From the cell containing the given text, extract its center point as [x, y] coordinate. 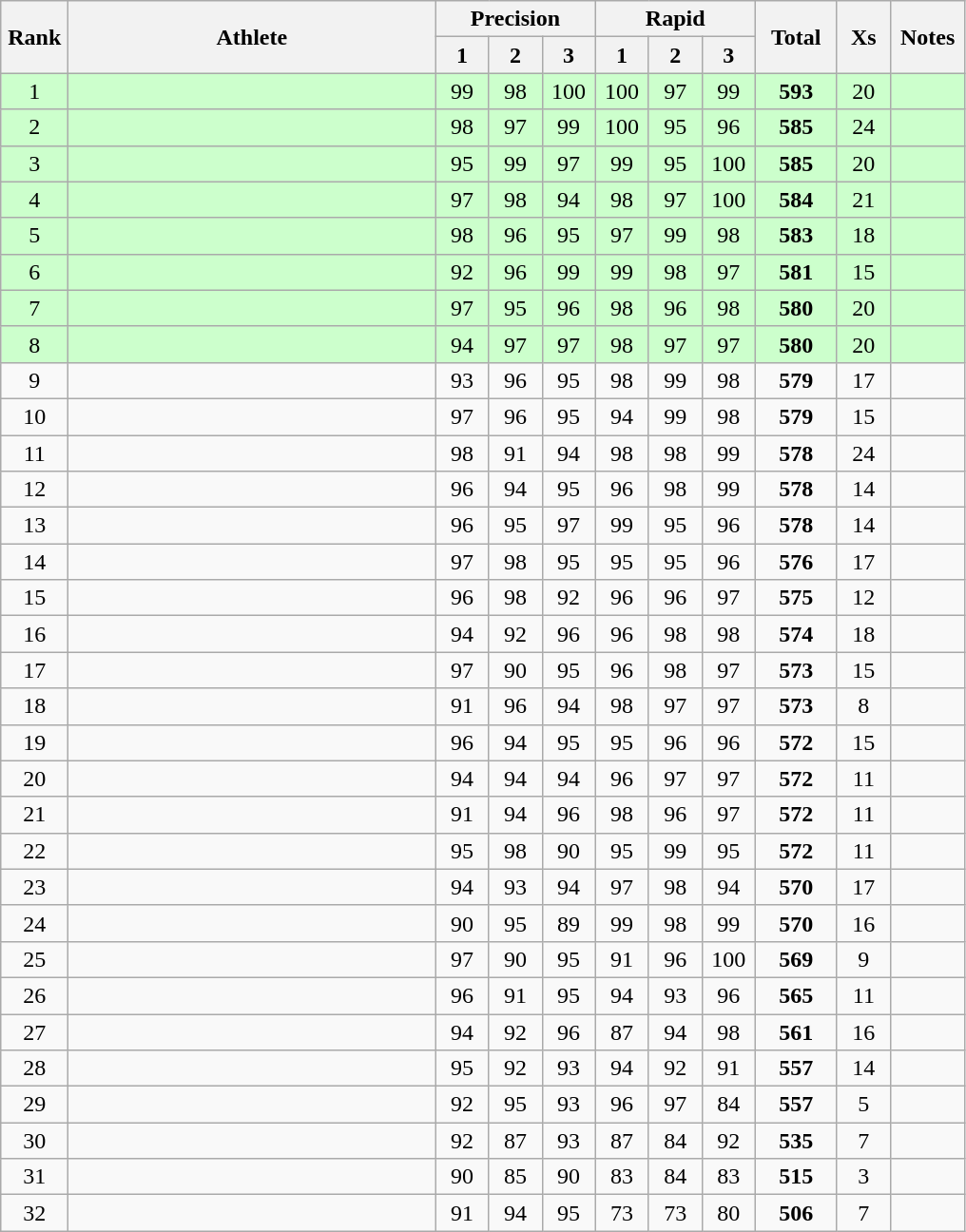
535 [796, 1141]
4 [34, 200]
576 [796, 562]
19 [34, 742]
515 [796, 1177]
31 [34, 1177]
32 [34, 1213]
584 [796, 200]
569 [796, 959]
29 [34, 1105]
575 [796, 598]
583 [796, 236]
Athlete [252, 37]
593 [796, 91]
25 [34, 959]
565 [796, 995]
26 [34, 995]
28 [34, 1068]
Xs [863, 37]
89 [569, 923]
Total [796, 37]
Rank [34, 37]
Notes [928, 37]
80 [728, 1213]
561 [796, 1031]
10 [34, 416]
85 [515, 1177]
6 [34, 272]
30 [34, 1141]
22 [34, 851]
13 [34, 526]
27 [34, 1031]
23 [34, 887]
574 [796, 634]
Rapid [675, 19]
Precision [515, 19]
506 [796, 1213]
581 [796, 272]
